Output the (X, Y) coordinate of the center of the cell containing the given text.  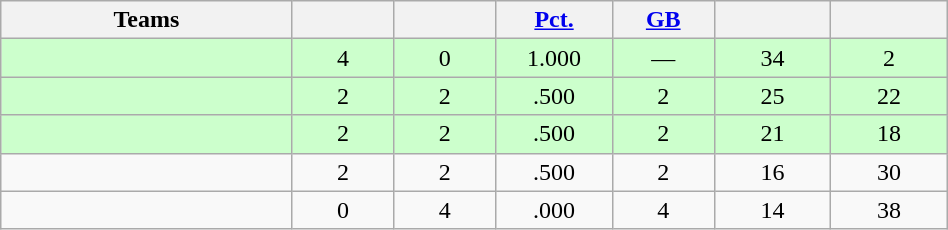
25 (772, 96)
30 (890, 172)
14 (772, 210)
16 (772, 172)
Teams (146, 20)
GB (663, 20)
38 (890, 210)
1.000 (554, 58)
22 (890, 96)
34 (772, 58)
Pct. (554, 20)
21 (772, 134)
18 (890, 134)
.000 (554, 210)
— (663, 58)
